Return (X, Y) of the center of cell containing provided text 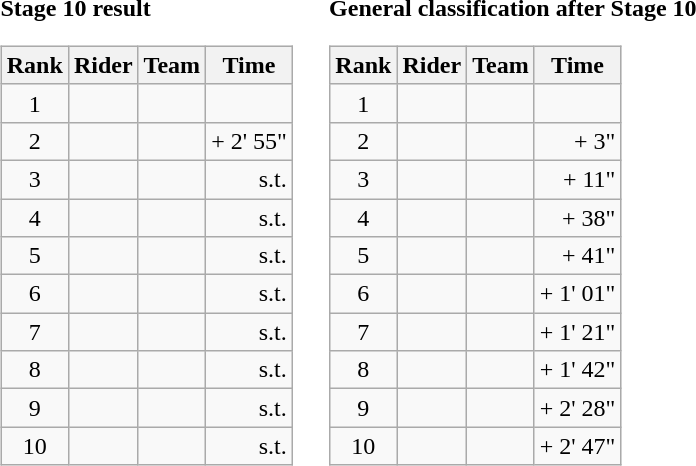
+ 38" (578, 217)
+ 3" (578, 141)
+ 2' 55" (250, 141)
+ 1' 01" (578, 294)
+ 11" (578, 179)
+ 1' 21" (578, 332)
+ 1' 42" (578, 370)
+ 2' 47" (578, 446)
+ 2' 28" (578, 408)
+ 41" (578, 256)
